Identify which cell holds the provided text, then report its (x, y) central coordinate. 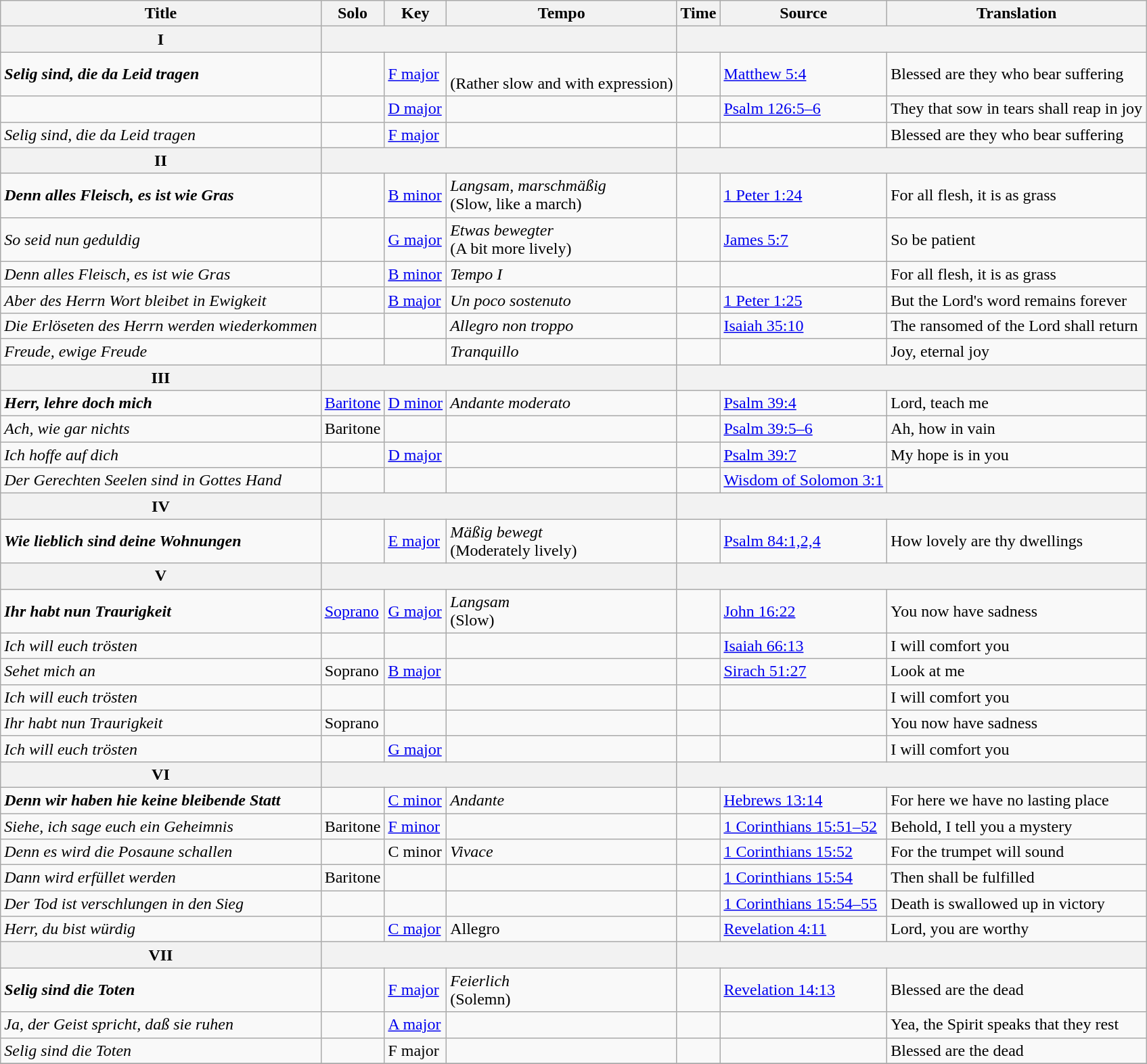
1 Peter 1:25 (804, 300)
D minor (415, 403)
V (161, 576)
Revelation 4:11 (804, 929)
Die Erlöseten des Herrn werden wiederkommen (161, 326)
1 Corinthians 15:54 (804, 878)
But the Lord's word remains forever (1016, 300)
How lovely are thy dwellings (1016, 541)
The ransomed of the Lord shall return (1016, 326)
For here we have no lasting place (1016, 800)
Lord, you are worthy (1016, 929)
Langsam(Slow) (562, 611)
James 5:7 (804, 240)
Behold, I tell you a mystery (1016, 826)
II (161, 160)
Siehe, ich sage euch ein Geheimnis (161, 826)
Isaiah 35:10 (804, 326)
1 Corinthians 15:52 (804, 852)
Feierlich(Solemn) (562, 990)
Ich hoffe auf dich (161, 455)
Ach, wie gar nichts (161, 429)
Tranquillo (562, 351)
Sirach 51:27 (804, 671)
Herr, du bist würdig (161, 929)
1 Peter 1:24 (804, 195)
Etwas bewegter(A bit more lively) (562, 240)
Mäßig bewegt(Moderately lively) (562, 541)
Death is swallowed up in victory (1016, 904)
IV (161, 506)
Psalm 39:4 (804, 403)
Freude, ewige Freude (161, 351)
A major (415, 1025)
Title (161, 14)
Wie lieblich sind deine Wohnungen (161, 541)
Denn wir haben hie keine bleibende Statt (161, 800)
Langsam, marschmäßig(Slow, like a march) (562, 195)
Tempo I (562, 274)
Translation (1016, 14)
Andante moderato (562, 403)
Ja, der Geist spricht, daß sie ruhen (161, 1025)
Yea, the Spirit speaks that they rest (1016, 1025)
They that sow in tears shall reap in joy (1016, 109)
Solo (353, 14)
So be patient (1016, 240)
VI (161, 774)
Aber des Herrn Wort bleibet in Ewigkeit (161, 300)
Joy, eternal joy (1016, 351)
III (161, 377)
Key (415, 14)
Matthew 5:4 (804, 74)
Dann wird erfüllet werden (161, 878)
Revelation 14:13 (804, 990)
(Rather slow and with expression) (562, 74)
Then shall be fulfilled (1016, 878)
Time (698, 14)
Denn es wird die Posaune schallen (161, 852)
I (161, 39)
E major (415, 541)
So seid nun geduldig (161, 240)
F minor (415, 826)
Lord, teach me (1016, 403)
Wisdom of Solomon 3:1 (804, 481)
Ah, how in vain (1016, 429)
1 Corinthians 15:51–52 (804, 826)
Allegro (562, 929)
1 Corinthians 15:54–55 (804, 904)
Hebrews 13:14 (804, 800)
Isaiah 66:13 (804, 646)
Vivace (562, 852)
Sehet mich an (161, 671)
Un poco sostenuto (562, 300)
For the trumpet will sound (1016, 852)
Psalm 39:7 (804, 455)
Psalm 39:5–6 (804, 429)
Tempo (562, 14)
Psalm 126:5–6 (804, 109)
Psalm 84:1,2,4 (804, 541)
Source (804, 14)
Look at me (1016, 671)
Andante (562, 800)
My hope is in you (1016, 455)
Der Gerechten Seelen sind in Gottes Hand (161, 481)
John 16:22 (804, 611)
Allegro non troppo (562, 326)
C major (415, 929)
Herr, lehre doch mich (161, 403)
Der Tod ist verschlungen in den Sieg (161, 904)
VII (161, 955)
